Output the (X, Y) coordinate of the center of the cell containing the given text.  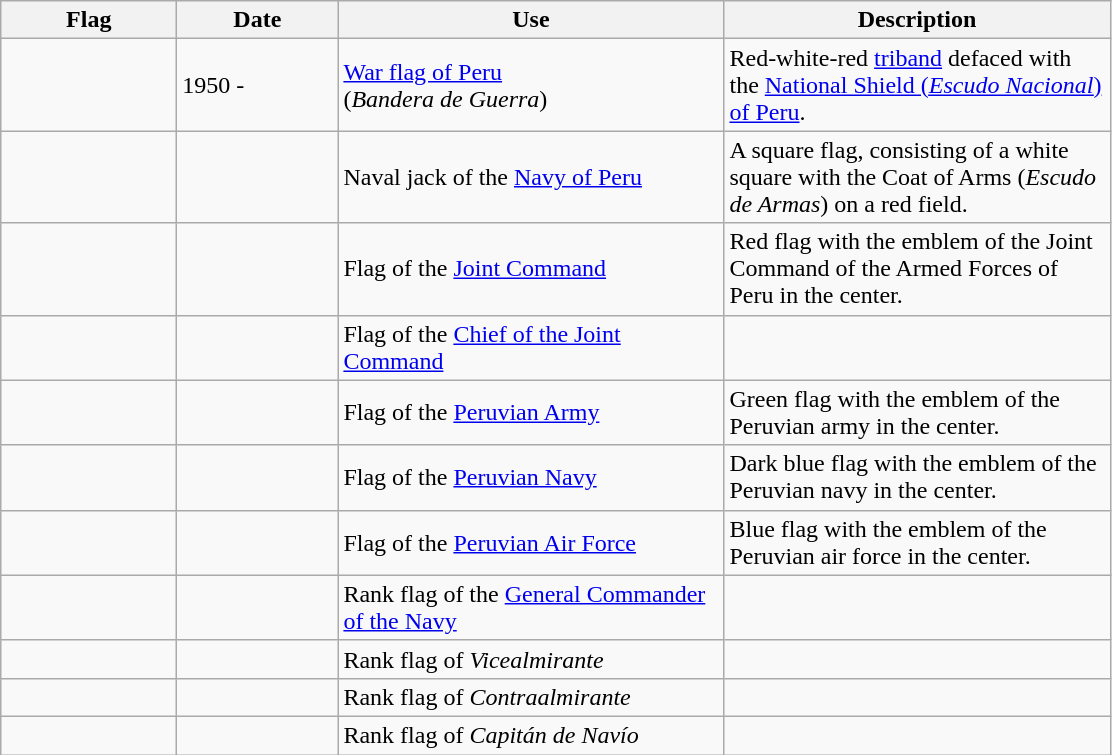
Flag of the Peruvian Navy (531, 478)
Date (258, 20)
A square flag, consisting of a white square with the Coat of Arms (Escudo de Armas) on a red field. (917, 177)
Description (917, 20)
Flag of the Peruvian Army (531, 412)
Rank flag of Vicealmirante (531, 659)
Rank flag of the General Commander of the Navy (531, 608)
Green flag with the emblem of the Peruvian army in the center. (917, 412)
Use (531, 20)
Blue flag with the emblem of the Peruvian air force in the center. (917, 542)
Rank flag of Capitán de Navío (531, 735)
Dark blue flag with the emblem of the Peruvian navy in the center. (917, 478)
Naval jack of the Navy of Peru (531, 177)
Flag (89, 20)
War flag of Peru (Bandera de Guerra) (531, 85)
Rank flag of Contraalmirante (531, 697)
Flag of the Peruvian Air Force (531, 542)
Flag of the Joint Command (531, 269)
Flag of the Chief of the Joint Command (531, 348)
1950 - (258, 85)
Red flag with the emblem of the Joint Command of the Armed Forces of Peru in the center. (917, 269)
Red-white-red triband defaced with the National Shield (Escudo Nacional) of Peru. (917, 85)
